Identify which cell holds the provided text, then report its [x, y] central coordinate. 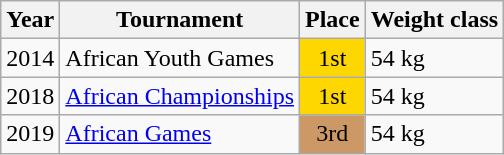
Year [30, 20]
3rd [333, 134]
African Games [180, 134]
2014 [30, 58]
African Youth Games [180, 58]
Tournament [180, 20]
Place [333, 20]
African Championships [180, 96]
2019 [30, 134]
Weight class [434, 20]
2018 [30, 96]
